Provide the [x, y] coordinate of the cell's center where the given text is located.  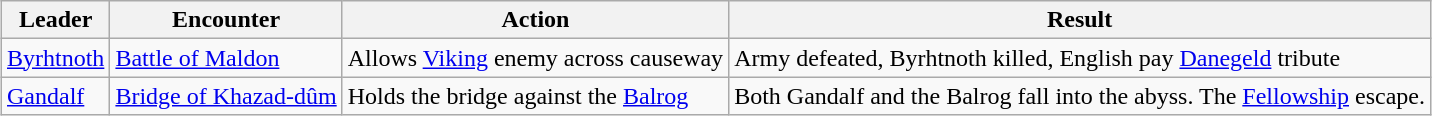
Holds the bridge against the Balrog [535, 96]
Leader [55, 20]
Result [1080, 20]
Allows Viking enemy across causeway [535, 58]
Bridge of Khazad-dûm [226, 96]
Battle of Maldon [226, 58]
Byrhtnoth [55, 58]
Action [535, 20]
Both Gandalf and the Balrog fall into the abyss. The Fellowship escape. [1080, 96]
Gandalf [55, 96]
Army defeated, Byrhtnoth killed, English pay Danegeld tribute [1080, 58]
Encounter [226, 20]
